From the cell containing the given text, extract its center point as [X, Y] coordinate. 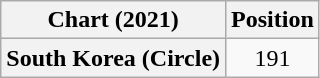
Chart (2021) [114, 20]
191 [273, 58]
Position [273, 20]
South Korea (Circle) [114, 58]
